Determine the (X, Y) coordinate at the center of the cell enclosing the given text.  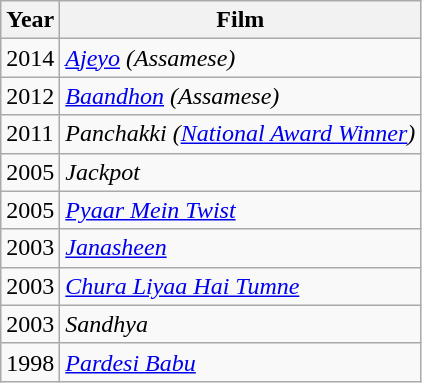
Year (30, 20)
Ajeyo (Assamese) (240, 58)
Sandhya (240, 324)
Baandhon (Assamese) (240, 96)
Pardesi Babu (240, 362)
Jackpot (240, 172)
2014 (30, 58)
Janasheen (240, 248)
1998 (30, 362)
2011 (30, 134)
Panchakki (National Award Winner) (240, 134)
Film (240, 20)
Pyaar Mein Twist (240, 210)
2012 (30, 96)
Chura Liyaa Hai Tumne (240, 286)
